Return the (X, Y) coordinate for the center point of the cell that contains the specified text.  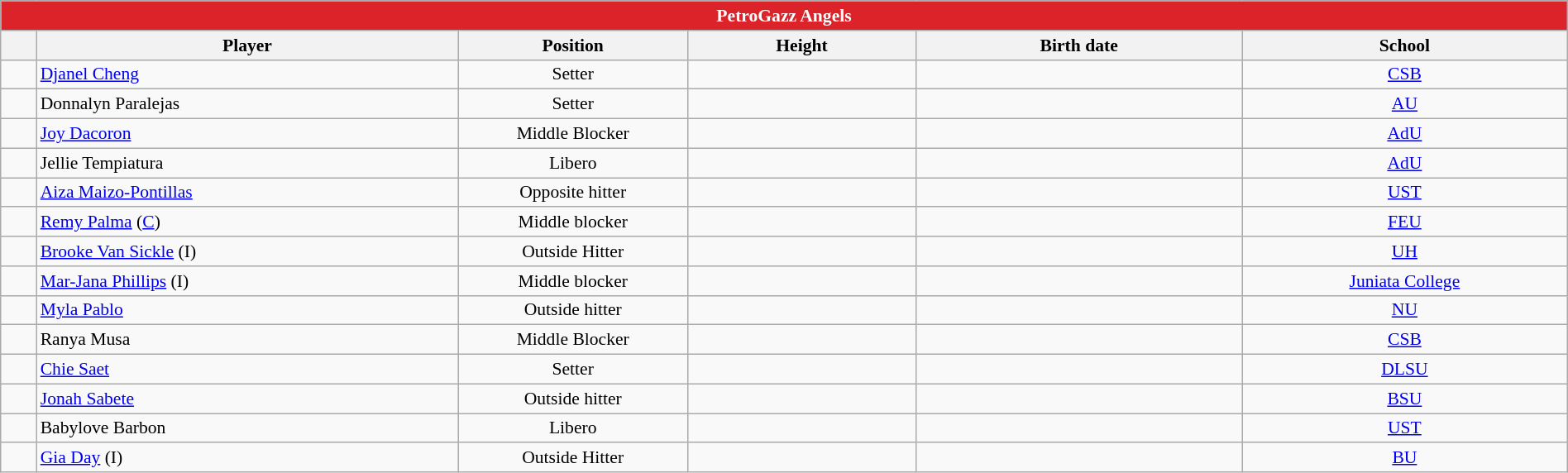
NU (1405, 310)
Opposite hitter (572, 193)
BU (1405, 458)
Jellie Tempiatura (248, 163)
Chie Saet (248, 370)
FEU (1405, 222)
Birth date (1079, 45)
PetroGazz Angels (784, 16)
Aiza Maizo-Pontillas (248, 193)
Gia Day (I) (248, 458)
Babylove Barbon (248, 428)
Joy Dacoron (248, 134)
UH (1405, 251)
BSU (1405, 399)
Jonah Sabete (248, 399)
AU (1405, 104)
Mar-Jana Phillips (I) (248, 281)
Position (572, 45)
Player (248, 45)
Brooke Van Sickle (I) (248, 251)
Myla Pablo (248, 310)
Donnalyn Paralejas (248, 104)
Ranya Musa (248, 340)
Height (802, 45)
DLSU (1405, 370)
School (1405, 45)
Djanel Cheng (248, 74)
Juniata College (1405, 281)
Remy Palma (C) (248, 222)
